Pinpoint the cell where the given text exists, returning its (x, y) midpoint coordinate. 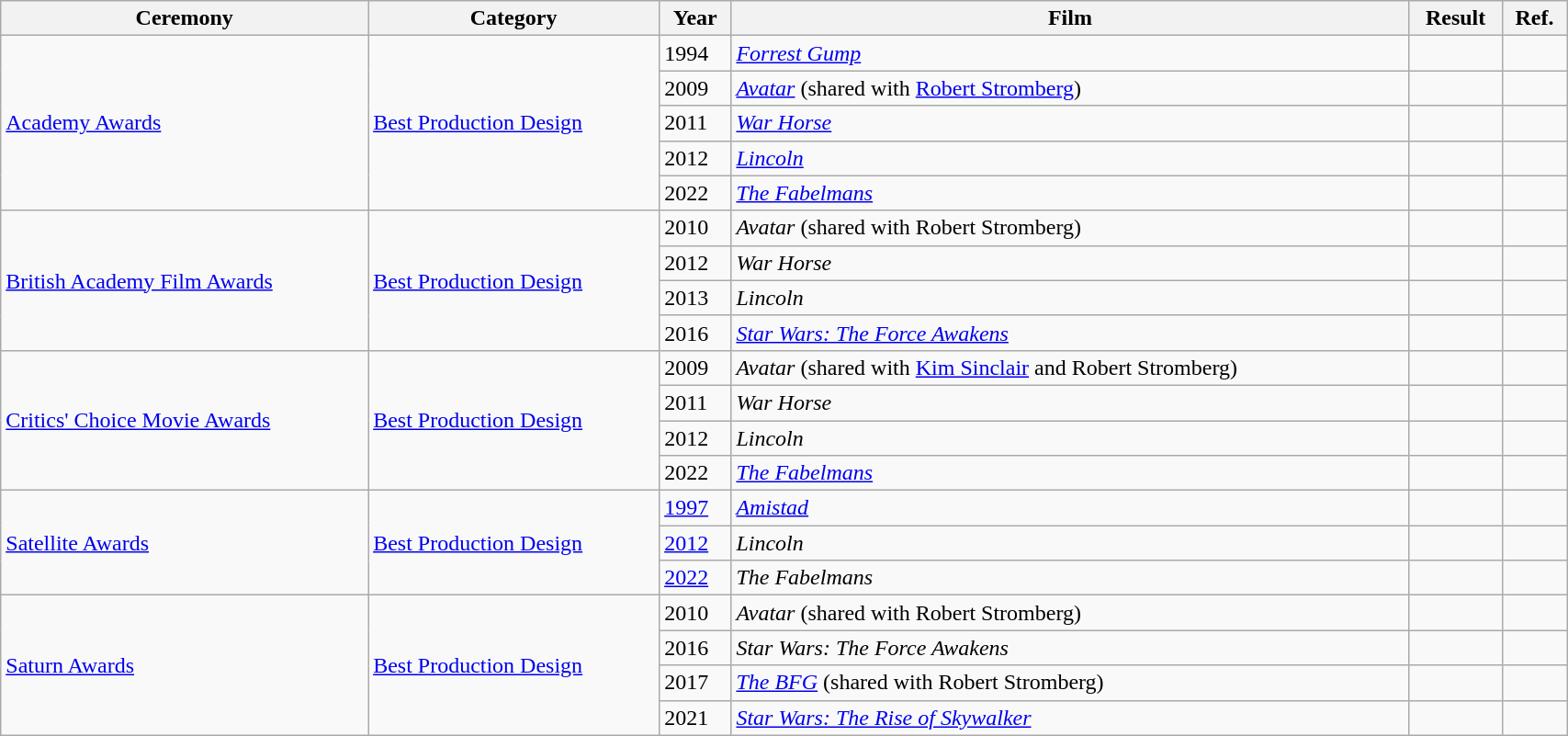
2013 (695, 298)
Satellite Awards (185, 543)
Ref. (1534, 18)
Result (1455, 18)
1994 (695, 53)
Star Wars: The Rise of Skywalker (1070, 718)
Amistad (1070, 508)
Film (1070, 18)
Ceremony (185, 18)
Forrest Gump (1070, 53)
Year (695, 18)
Category (514, 18)
2021 (695, 718)
Critics' Choice Movie Awards (185, 420)
Academy Awards (185, 123)
Saturn Awards (185, 665)
Avatar (shared with Kim Sinclair and Robert Stromberg) (1070, 368)
The BFG (shared with Robert Stromberg) (1070, 683)
2017 (695, 683)
1997 (695, 508)
British Academy Film Awards (185, 280)
